From the cell containing the given text, extract its center point as [X, Y] coordinate. 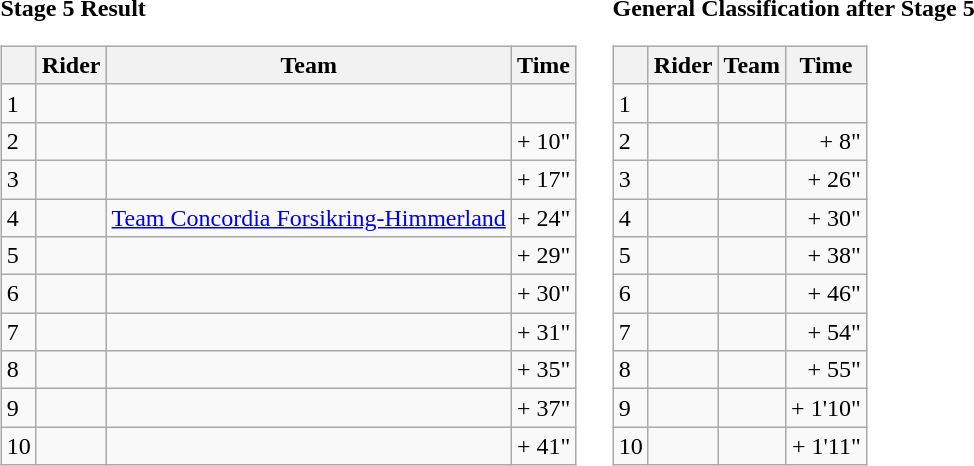
+ 1'10" [826, 408]
+ 26" [826, 179]
+ 24" [543, 217]
+ 31" [543, 332]
+ 37" [543, 408]
Team Concordia Forsikring-Himmerland [308, 217]
+ 46" [826, 294]
+ 38" [826, 256]
+ 29" [543, 256]
+ 54" [826, 332]
+ 1'11" [826, 446]
+ 35" [543, 370]
+ 10" [543, 141]
+ 55" [826, 370]
+ 17" [543, 179]
+ 41" [543, 446]
+ 8" [826, 141]
